Detect which cell encompasses the target text, then output its [X, Y] center coordinate. 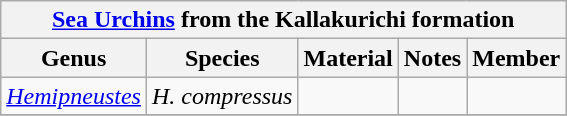
Species [222, 58]
H. compressus [222, 96]
Member [516, 58]
Sea Urchins from the Kallakurichi formation [284, 20]
Material [348, 58]
Notes [432, 58]
Genus [74, 58]
Hemipneustes [74, 96]
